Return (x, y) of the center of cell containing provided text 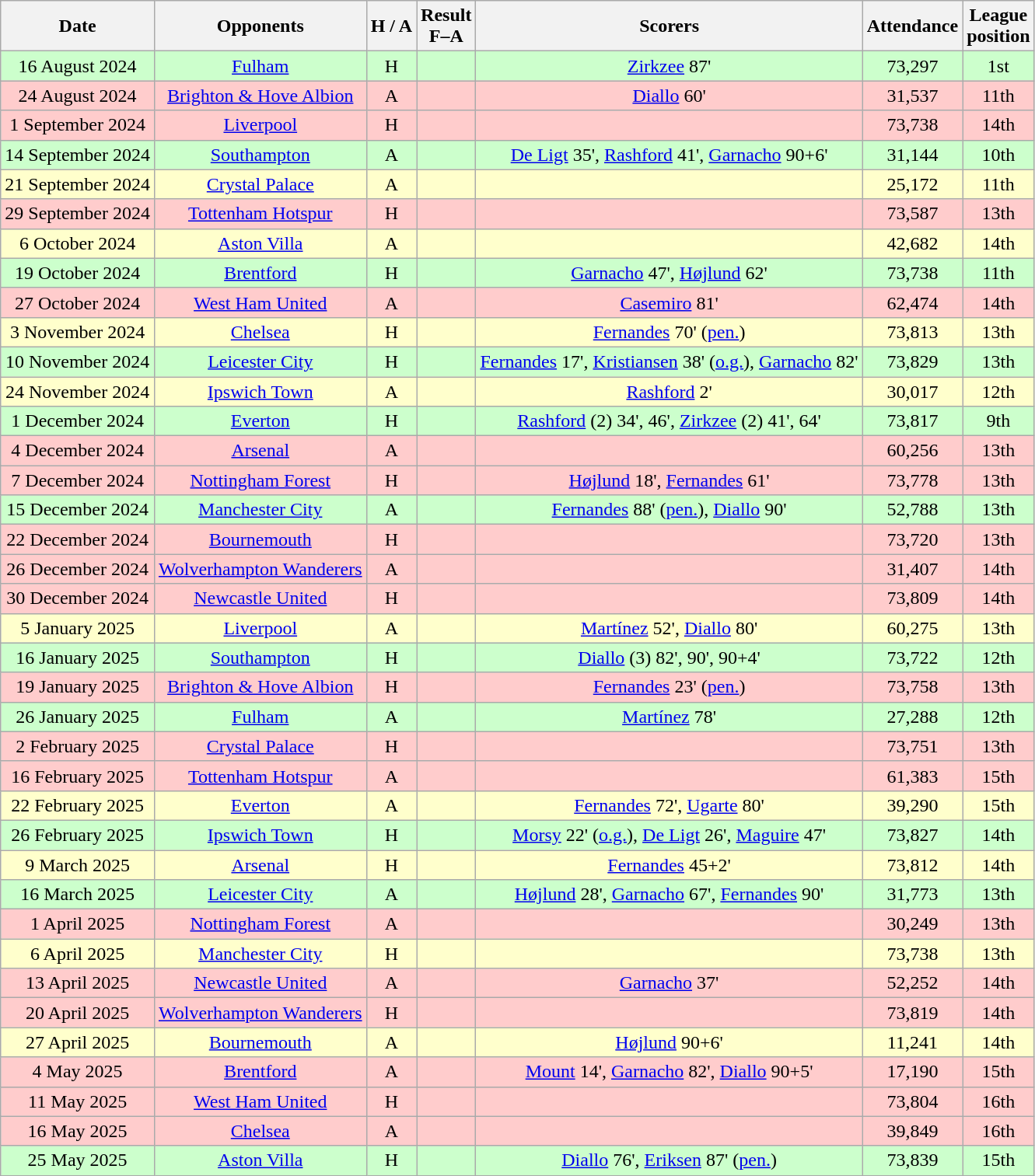
De Ligt 35', Rashford 41', Garnacho 90+6' (669, 155)
27 April 2025 (78, 1042)
11 May 2025 (78, 1101)
22 February 2025 (78, 805)
31,144 (912, 155)
30 December 2024 (78, 598)
Martínez 52', Diallo 80' (669, 628)
73,720 (912, 539)
26 January 2025 (78, 717)
25,172 (912, 184)
16 August 2024 (78, 66)
26 February 2025 (78, 835)
39,290 (912, 805)
Diallo (3) 82', 90', 90+4' (669, 658)
73,813 (912, 332)
73,804 (912, 1101)
1 April 2025 (78, 924)
1 September 2024 (78, 125)
62,474 (912, 302)
9th (998, 421)
16 May 2025 (78, 1131)
15 December 2024 (78, 510)
52,788 (912, 510)
Leagueposition (998, 26)
16 March 2025 (78, 895)
73,297 (912, 66)
27 October 2024 (78, 302)
52,252 (912, 983)
Diallo 76', Eriksen 87' (pen.) (669, 1160)
6 April 2025 (78, 954)
Date (78, 26)
73,778 (912, 480)
2 February 2025 (78, 746)
Morsy 22' (o.g.), De Ligt 26', Maguire 47' (669, 835)
30,249 (912, 924)
73,829 (912, 361)
3 November 2024 (78, 332)
73,722 (912, 658)
73,817 (912, 421)
Mount 14', Garnacho 82', Diallo 90+5' (669, 1072)
61,383 (912, 776)
29 September 2024 (78, 214)
Zirkzee 87' (669, 66)
73,758 (912, 687)
73,827 (912, 835)
7 December 2024 (78, 480)
73,751 (912, 746)
Opponents (260, 26)
20 April 2025 (78, 1013)
73,587 (912, 214)
1st (998, 66)
6 October 2024 (78, 243)
19 January 2025 (78, 687)
30,017 (912, 391)
4 May 2025 (78, 1072)
26 December 2024 (78, 569)
13 April 2025 (78, 983)
14 September 2024 (78, 155)
31,773 (912, 895)
10th (998, 155)
19 October 2024 (78, 273)
1 December 2024 (78, 421)
27,288 (912, 717)
73,809 (912, 598)
16 January 2025 (78, 658)
25 May 2025 (78, 1160)
Højlund 90+6' (669, 1042)
Fernandes 45+2' (669, 865)
Garnacho 37' (669, 983)
5 January 2025 (78, 628)
Højlund 18', Fernandes 61' (669, 480)
10 November 2024 (78, 361)
Casemiro 81' (669, 302)
24 August 2024 (78, 96)
39,849 (912, 1131)
4 December 2024 (78, 451)
60,256 (912, 451)
24 November 2024 (78, 391)
ResultF–A (446, 26)
Fernandes 72', Ugarte 80' (669, 805)
22 December 2024 (78, 539)
73,819 (912, 1013)
Fernandes 70' (pen.) (669, 332)
31,537 (912, 96)
16 February 2025 (78, 776)
11,241 (912, 1042)
Garnacho 47', Højlund 62' (669, 273)
9 March 2025 (78, 865)
H / A (391, 26)
Fernandes 88' (pen.), Diallo 90' (669, 510)
Rashford 2' (669, 391)
Martínez 78' (669, 717)
42,682 (912, 243)
Fernandes 23' (pen.) (669, 687)
21 September 2024 (78, 184)
60,275 (912, 628)
Scorers (669, 26)
Rashford (2) 34', 46', Zirkzee (2) 41', 64' (669, 421)
Fernandes 17', Kristiansen 38' (o.g.), Garnacho 82' (669, 361)
31,407 (912, 569)
Højlund 28', Garnacho 67', Fernandes 90' (669, 895)
73,839 (912, 1160)
Attendance (912, 26)
Diallo 60' (669, 96)
73,812 (912, 865)
17,190 (912, 1072)
